Return the (X, Y) coordinate for the center point of the cell that contains the specified text.  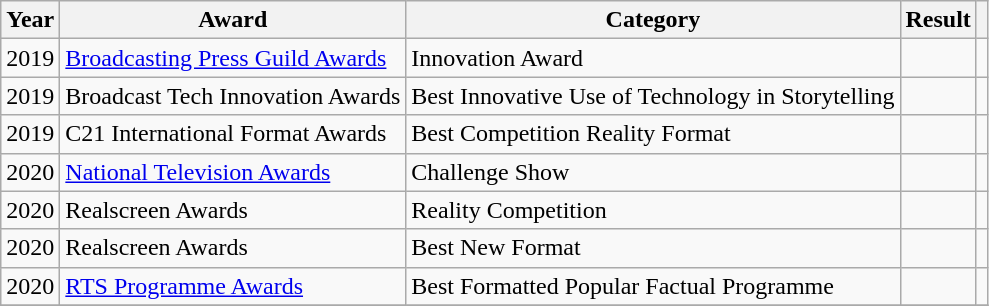
Broadcasting Press Guild Awards (233, 58)
Best Innovative Use of Technology in Storytelling (653, 96)
Innovation Award (653, 58)
Award (233, 20)
C21 International Format Awards (233, 134)
Best Competition Reality Format (653, 134)
Challenge Show (653, 172)
Year (30, 20)
Result (938, 20)
Best Formatted Popular Factual Programme (653, 286)
National Television Awards (233, 172)
Broadcast Tech Innovation Awards (233, 96)
Category (653, 20)
RTS Programme Awards (233, 286)
Reality Competition (653, 210)
Best New Format (653, 248)
